For the text-containing cell, return its midpoint in (X, Y) coordinate format. 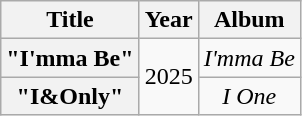
Year (168, 20)
I'mma Be (249, 58)
"I'mma Be" (70, 58)
2025 (168, 77)
Album (249, 20)
I One (249, 96)
Title (70, 20)
"I&Only" (70, 96)
